From the cell containing the given text, extract its center point as [X, Y] coordinate. 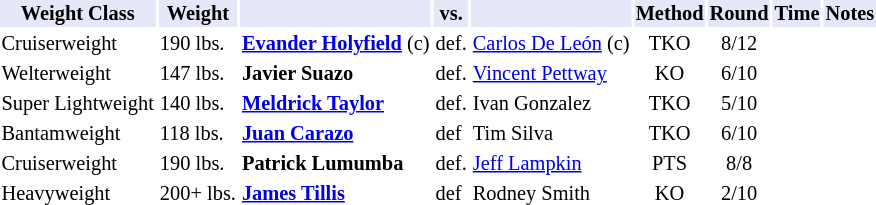
Super Lightweight [78, 104]
Notes [850, 14]
Weight [198, 14]
KO [670, 74]
5/10 [739, 104]
8/12 [739, 44]
Vincent Pettway [551, 74]
Ivan Gonzalez [551, 104]
Meldrick Taylor [336, 104]
8/8 [739, 164]
Javier Suazo [336, 74]
Welterweight [78, 74]
Bantamweight [78, 134]
Carlos De León (c) [551, 44]
147 lbs. [198, 74]
Juan Carazo [336, 134]
Patrick Lumumba [336, 164]
PTS [670, 164]
140 lbs. [198, 104]
Round [739, 14]
Evander Holyfield (c) [336, 44]
Tim Silva [551, 134]
Time [797, 14]
Jeff Lampkin [551, 164]
Method [670, 14]
118 lbs. [198, 134]
def [451, 134]
Weight Class [78, 14]
vs. [451, 14]
